Determine the [X, Y] coordinate at the center of the cell enclosing the given text.  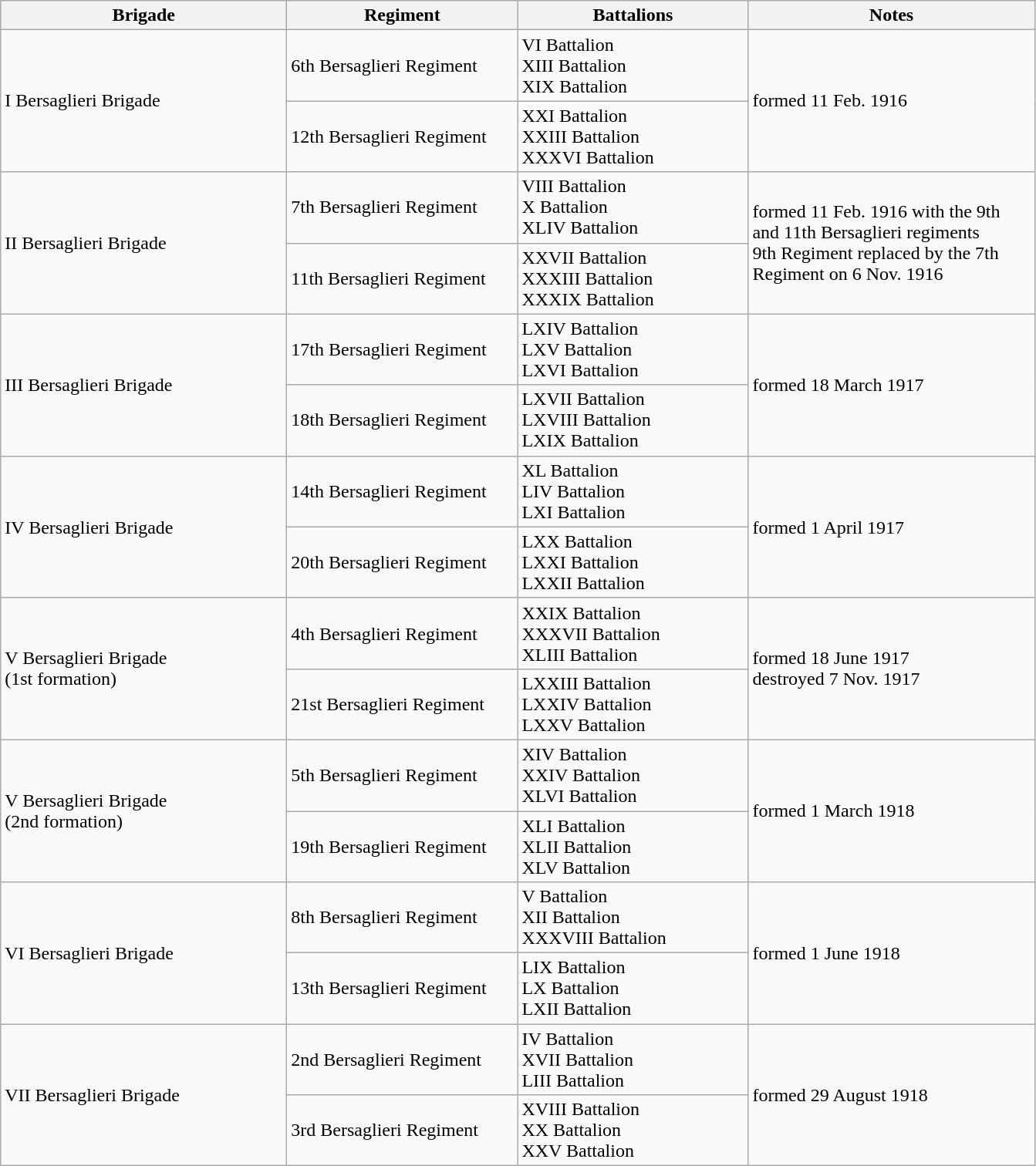
5th Bersaglieri Regiment [403, 775]
VII Bersaglieri Brigade [143, 1095]
19th Bersaglieri Regiment [403, 847]
LXIV BattalionLXV BattalionLXVI Battalion [633, 349]
II Bersaglieri Brigade [143, 243]
formed 29 August 1918 [892, 1095]
Notes [892, 15]
6th Bersaglieri Regiment [403, 66]
LXX BattalionLXXI BattalionLXXII Battalion [633, 562]
III Bersaglieri Brigade [143, 385]
IV BattalionXVII BattalionLIII Battalion [633, 1060]
11th Bersaglieri Regiment [403, 278]
I Bersaglieri Brigade [143, 101]
4th Bersaglieri Regiment [403, 633]
Brigade [143, 15]
LXXIII BattalionLXXIV BattalionLXXV Battalion [633, 704]
formed 11 Feb. 1916 [892, 101]
Battalions [633, 15]
12th Bersaglieri Regiment [403, 136]
XL BattalionLIV BattalionLXI Battalion [633, 491]
20th Bersaglieri Regiment [403, 562]
V Bersaglieri Brigade(2nd formation) [143, 810]
formed 11 Feb. 1916 with the 9th and 11th Bersaglieri regiments9th Regiment replaced by the 7th Regiment on 6 Nov. 1916 [892, 243]
14th Bersaglieri Regiment [403, 491]
formed 1 April 1917 [892, 527]
XIV BattalionXXIV BattalionXLVI Battalion [633, 775]
formed 1 June 1918 [892, 953]
XXI BattalionXXIII BattalionXXXVI Battalion [633, 136]
21st Bersaglieri Regiment [403, 704]
formed 1 March 1918 [892, 810]
17th Bersaglieri Regiment [403, 349]
formed 18 June 1917destroyed 7 Nov. 1917 [892, 669]
3rd Bersaglieri Regiment [403, 1131]
V BattalionXII BattalionXXXVIII Battalion [633, 918]
2nd Bersaglieri Regiment [403, 1060]
XLI BattalionXLII BattalionXLV Battalion [633, 847]
8th Bersaglieri Regiment [403, 918]
IV Bersaglieri Brigade [143, 527]
VIII BattalionX BattalionXLIV Battalion [633, 207]
V Bersaglieri Brigade(1st formation) [143, 669]
7th Bersaglieri Regiment [403, 207]
XXIX BattalionXXXVII BattalionXLIII Battalion [633, 633]
XVIII BattalionXX BattalionXXV Battalion [633, 1131]
Regiment [403, 15]
13th Bersaglieri Regiment [403, 989]
LIX BattalionLX BattalionLXII Battalion [633, 989]
formed 18 March 1917 [892, 385]
VI Bersaglieri Brigade [143, 953]
XXVII BattalionXXXIII BattalionXXXIX Battalion [633, 278]
LXVII BattalionLXVIII BattalionLXIX Battalion [633, 420]
18th Bersaglieri Regiment [403, 420]
VI BattalionXIII BattalionXIX Battalion [633, 66]
